For the text-containing cell, return its midpoint in [X, Y] coordinate format. 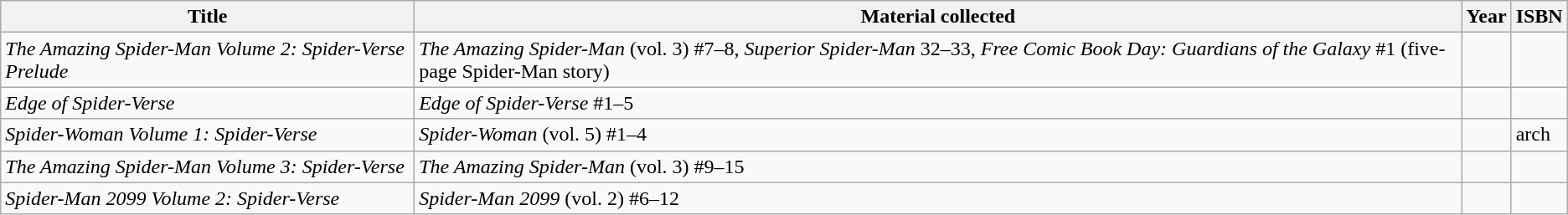
Year [1486, 17]
Edge of Spider-Verse [208, 103]
The Amazing Spider-Man Volume 3: Spider-Verse [208, 166]
Spider-Man 2099 Volume 2: Spider-Verse [208, 198]
Edge of Spider-Verse #1–5 [938, 103]
Material collected [938, 17]
Spider-Woman Volume 1: Spider-Verse [208, 135]
The Amazing Spider-Man Volume 2: Spider-Verse Prelude [208, 60]
The Amazing Spider-Man (vol. 3) #9–15 [938, 166]
The Amazing Spider-Man (vol. 3) #7–8, Superior Spider-Man 32–33, Free Comic Book Day: Guardians of the Galaxy #1 (five-page Spider-Man story) [938, 60]
Spider-Man 2099 (vol. 2) #6–12 [938, 198]
Title [208, 17]
ISBN [1540, 17]
arch [1540, 135]
Spider-Woman (vol. 5) #1–4 [938, 135]
